Provide the (x, y) coordinate of the cell's center where the given text is located.  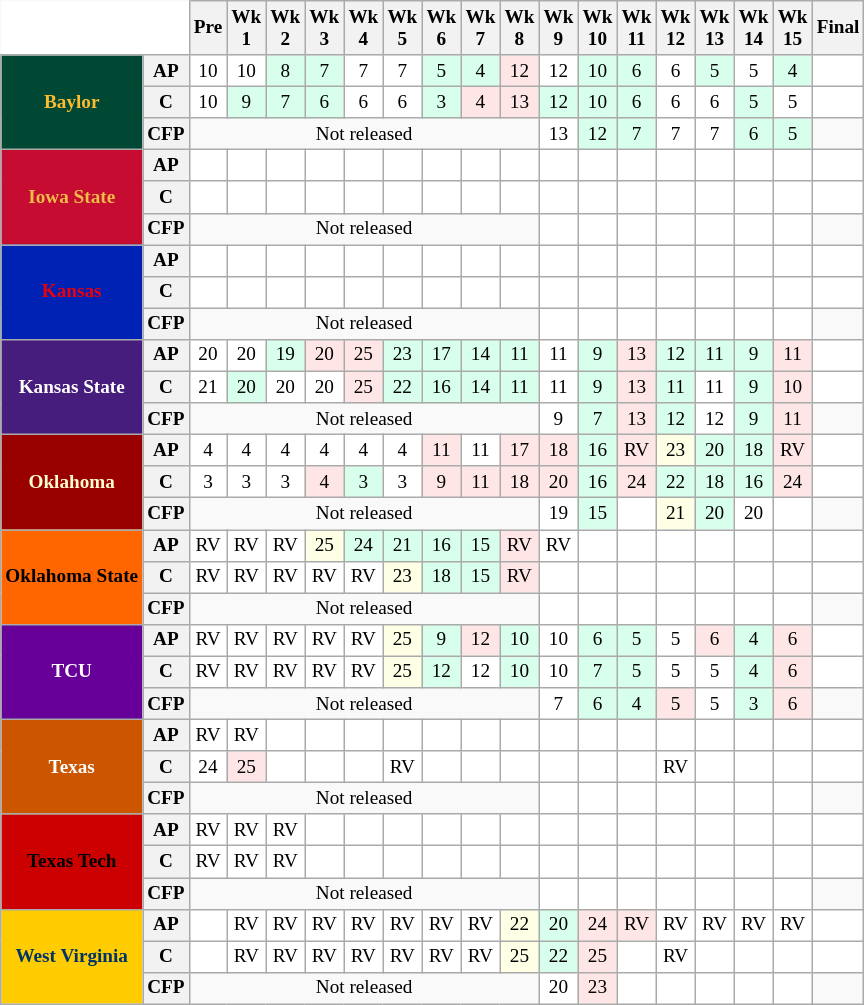
Texas Tech (72, 862)
Wk8 (520, 28)
Wk10 (598, 28)
Wk14 (754, 28)
Wk12 (676, 28)
Kansas State (72, 386)
Pre (208, 28)
Wk11 (636, 28)
Baylor (72, 102)
Wk6 (442, 28)
Wk5 (402, 28)
Final (838, 28)
Iowa State (72, 198)
Wk3 (324, 28)
West Virginia (72, 956)
Wk13 (714, 28)
Oklahoma (72, 482)
Kansas (72, 292)
8 (286, 71)
Texas (72, 766)
Oklahoma State (72, 576)
Wk9 (558, 28)
Wk2 (286, 28)
Wk4 (364, 28)
Wk15 (792, 28)
Wk1 (246, 28)
TCU (72, 672)
Wk7 (480, 28)
